Locate the cell with the specified text and output its (X, Y) center coordinate. 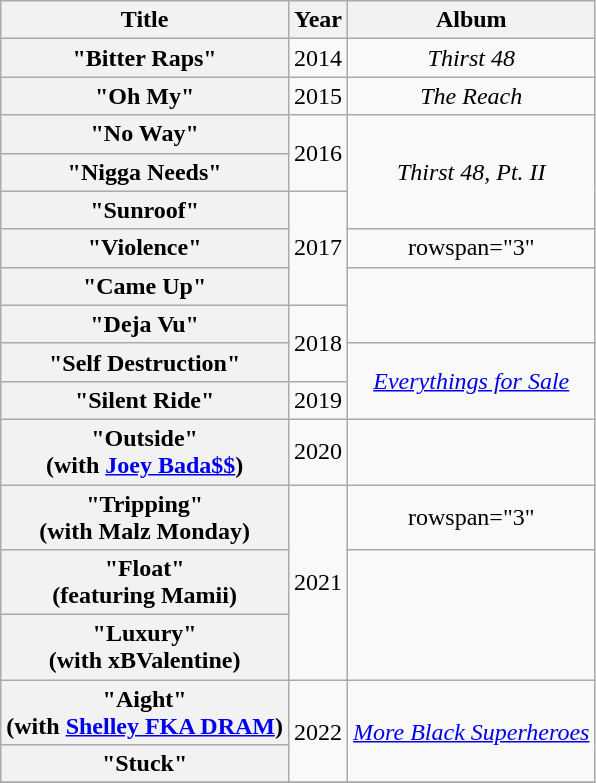
"Luxury" (with xBValentine) (145, 648)
2018 (318, 343)
Title (145, 20)
"Self Destruction" (145, 362)
2020 (318, 452)
Everythings for Sale (472, 381)
"Sunroof" (145, 210)
"Deja Vu" (145, 324)
2021 (318, 582)
"Stuck" (145, 764)
"Violence" (145, 248)
"Silent Ride" (145, 400)
"Outside"(with Joey Bada$$) (145, 452)
Thirst 48 (472, 58)
"Float" (featuring Mamii) (145, 582)
Year (318, 20)
2022 (318, 732)
2017 (318, 248)
Album (472, 20)
"Bitter Raps" (145, 58)
More Black Superheroes (472, 732)
"Nigga Needs" (145, 172)
2016 (318, 153)
2014 (318, 58)
"Oh My" (145, 96)
"No Way" (145, 134)
2019 (318, 400)
"Aight" (with Shelley FKA DRAM) (145, 712)
"Tripping" (with Malz Monday) (145, 516)
"Came Up" (145, 286)
The Reach (472, 96)
Thirst 48, Pt. II (472, 172)
2015 (318, 96)
